Output the [X, Y] coordinate of the center of the cell containing the given text.  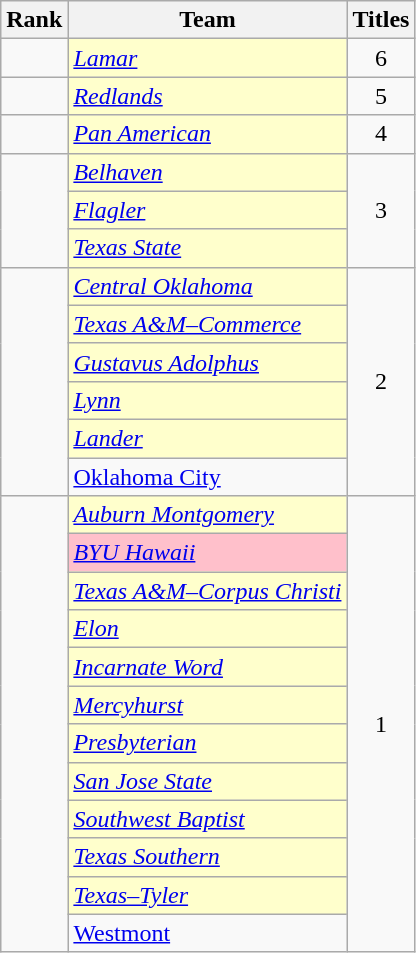
Texas A&M–Corpus Christi [208, 591]
5 [381, 96]
Texas A&M–Commerce [208, 324]
Titles [381, 20]
Presbyterian [208, 743]
Redlands [208, 96]
Lynn [208, 400]
Team [208, 20]
Westmont [208, 933]
Mercyhurst [208, 705]
6 [381, 58]
Gustavus Adolphus [208, 362]
Lander [208, 438]
Texas State [208, 248]
Texas–Tyler [208, 895]
Central Oklahoma [208, 286]
Southwest Baptist [208, 819]
Rank [34, 20]
San Jose State [208, 781]
Elon [208, 629]
Oklahoma City [208, 477]
Auburn Montgomery [208, 515]
Texas Southern [208, 857]
Incarnate Word [208, 667]
3 [381, 210]
BYU Hawaii [208, 553]
Belhaven [208, 172]
Lamar [208, 58]
2 [381, 381]
4 [381, 134]
1 [381, 724]
Flagler [208, 210]
Pan American [208, 134]
